From the cell containing the given text, extract its center point as (X, Y) coordinate. 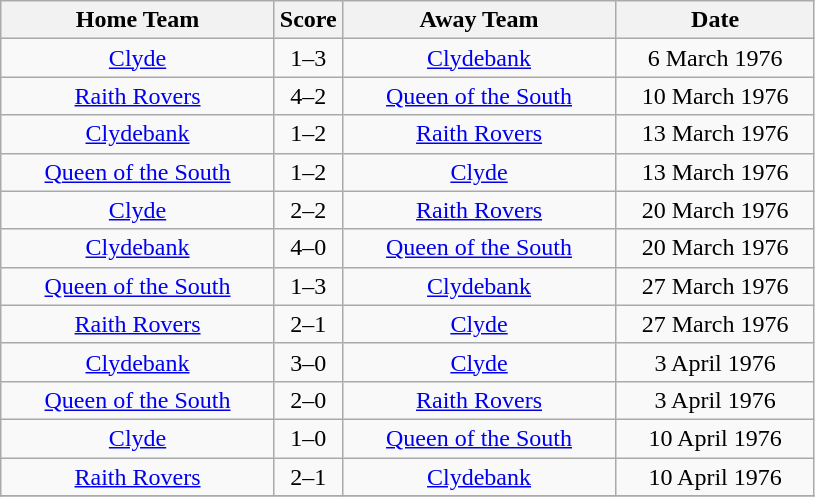
10 March 1976 (716, 96)
2–0 (308, 400)
Date (716, 20)
4–2 (308, 96)
6 March 1976 (716, 58)
Score (308, 20)
Home Team (138, 20)
Away Team (479, 20)
1–0 (308, 438)
3–0 (308, 362)
4–0 (308, 248)
2–2 (308, 210)
